Find where the given text appears and provide that cell's center as (X, Y) coordinate. 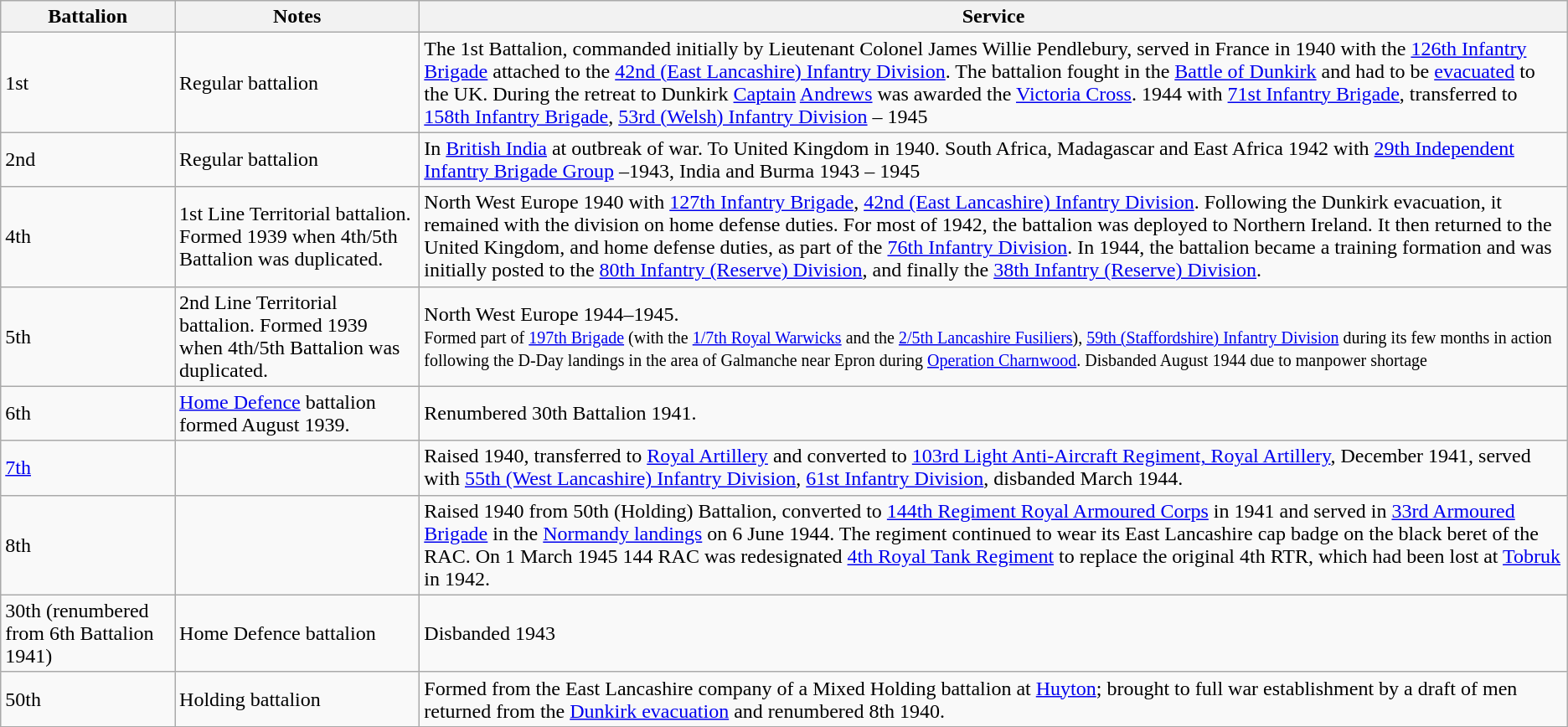
5th (88, 337)
50th (88, 699)
2nd Line Territorial battalion. Formed 1939 when 4th/5th Battalion was duplicated. (297, 337)
Notes (297, 17)
4th (88, 236)
Holding battalion (297, 699)
7th (88, 467)
2nd (88, 159)
Disbanded 1943 (993, 633)
Home Defence battalion formed August 1939. (297, 414)
Renumbered 30th Battalion 1941. (993, 414)
8th (88, 544)
1st (88, 82)
Service (993, 17)
1st Line Territorial battalion. Formed 1939 when 4th/5th Battalion was duplicated. (297, 236)
Battalion (88, 17)
6th (88, 414)
Home Defence battalion (297, 633)
30th (renumbered from 6th Battalion 1941) (88, 633)
